Capture the cell that displays the provided text and extract its [x, y] central coordinate. 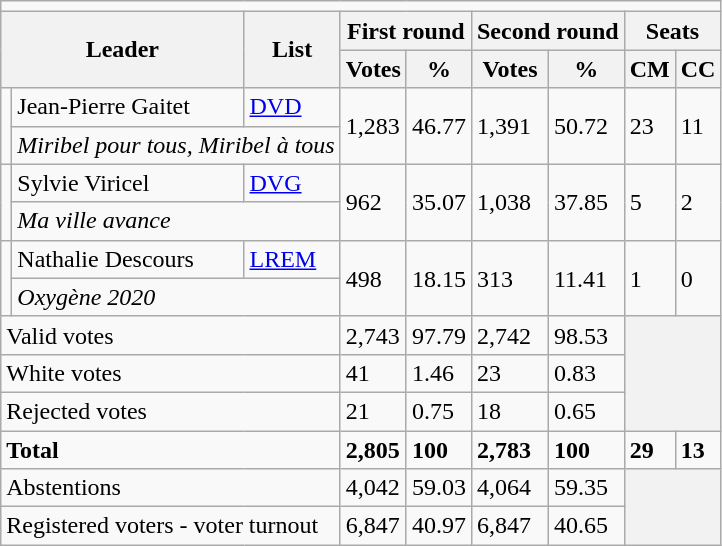
0.75 [438, 411]
962 [373, 202]
2,783 [510, 449]
CM [650, 69]
1.46 [438, 373]
2,743 [373, 335]
21 [373, 411]
Leader [122, 50]
First round [406, 31]
35.07 [438, 202]
CC [698, 69]
1,283 [373, 126]
Seats [672, 31]
Jean-Pierre Gaitet [128, 107]
Valid votes [170, 335]
41 [373, 373]
Abstentions [170, 488]
18 [510, 411]
2,805 [373, 449]
0.65 [586, 411]
40.65 [586, 526]
97.79 [438, 335]
98.53 [586, 335]
Oxygène 2020 [176, 297]
5 [650, 202]
2,742 [510, 335]
Miribel pour tous, Miribel à tous [176, 145]
40.97 [438, 526]
50.72 [586, 126]
11 [698, 126]
Registered voters - voter turnout [170, 526]
18.15 [438, 278]
29 [650, 449]
DVG [292, 183]
Rejected votes [170, 411]
13 [698, 449]
498 [373, 278]
4,042 [373, 488]
Second round [548, 31]
59.03 [438, 488]
List [292, 50]
313 [510, 278]
LREM [292, 259]
0.83 [586, 373]
White votes [170, 373]
37.85 [586, 202]
Nathalie Descours [128, 259]
11.41 [586, 278]
4,064 [510, 488]
DVD [292, 107]
46.77 [438, 126]
0 [698, 278]
1,038 [510, 202]
Ma ville avance [176, 221]
2 [698, 202]
Total [170, 449]
59.35 [586, 488]
Sylvie Viricel [128, 183]
1 [650, 278]
1,391 [510, 126]
